Scan for the cell matching the given text and deliver its (x, y) coordinate at center. 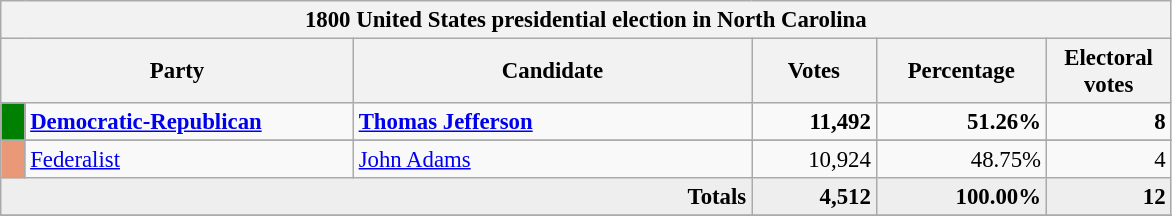
51.26% (961, 122)
Democratic-Republican (189, 122)
Candidate (552, 72)
100.00% (961, 197)
Federalist (189, 160)
12 (1108, 197)
Totals (376, 197)
Votes (814, 72)
Party (178, 72)
Electoral votes (1108, 72)
8 (1108, 122)
Thomas Jefferson (552, 122)
11,492 (814, 122)
10,924 (814, 160)
1800 United States presidential election in North Carolina (586, 20)
4,512 (814, 197)
John Adams (552, 160)
48.75% (961, 160)
4 (1108, 160)
Percentage (961, 72)
